Capture the cell that displays the provided text and extract its [X, Y] central coordinate. 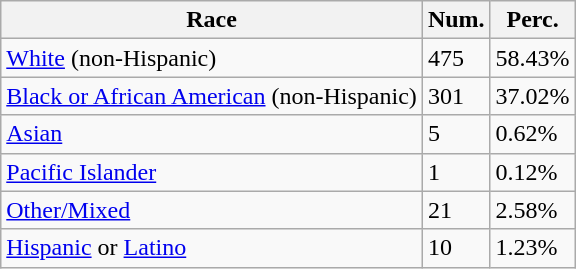
475 [456, 58]
Pacific Islander [212, 172]
301 [456, 96]
Race [212, 20]
1 [456, 172]
Hispanic or Latino [212, 248]
Asian [212, 134]
0.12% [532, 172]
Perc. [532, 20]
Num. [456, 20]
58.43% [532, 58]
1.23% [532, 248]
0.62% [532, 134]
37.02% [532, 96]
Black or African American (non-Hispanic) [212, 96]
White (non-Hispanic) [212, 58]
Other/Mixed [212, 210]
10 [456, 248]
21 [456, 210]
5 [456, 134]
2.58% [532, 210]
